Output the [X, Y] coordinate of the center of the cell containing the given text.  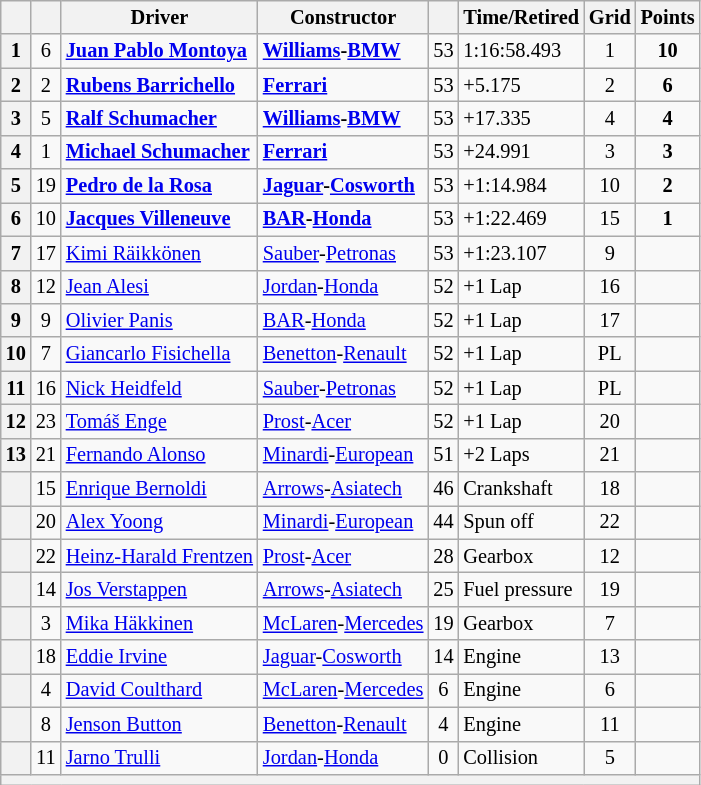
23 [46, 421]
51 [443, 455]
Collision [521, 758]
Ralf Schumacher [160, 118]
Juan Pablo Montoya [160, 51]
+1:23.107 [521, 253]
Kimi Räikkönen [160, 253]
44 [443, 522]
25 [443, 589]
Points [668, 17]
Grid [610, 17]
Jos Verstappen [160, 589]
+1:14.984 [521, 186]
Fuel pressure [521, 589]
Jenson Button [160, 724]
Spun off [521, 522]
+24.991 [521, 152]
0 [443, 758]
+1:22.469 [521, 219]
Time/Retired [521, 17]
Giancarlo Fisichella [160, 354]
46 [443, 489]
Olivier Panis [160, 320]
1:16:58.493 [521, 51]
Mika Häkkinen [160, 623]
Enrique Bernoldi [160, 489]
+17.335 [521, 118]
Driver [160, 17]
Rubens Barrichello [160, 85]
Crankshaft [521, 489]
Nick Heidfeld [160, 388]
Constructor [343, 17]
Pedro de la Rosa [160, 186]
Eddie Irvine [160, 657]
Fernando Alonso [160, 455]
Jean Alesi [160, 287]
28 [443, 556]
Jacques Villeneuve [160, 219]
Tomáš Enge [160, 421]
Alex Yoong [160, 522]
Heinz-Harald Frentzen [160, 556]
+5.175 [521, 85]
David Coulthard [160, 690]
+2 Laps [521, 455]
Jarno Trulli [160, 758]
Michael Schumacher [160, 152]
